Identify which cell holds the provided text, then report its [X, Y] central coordinate. 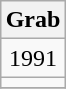
Grab [33, 20]
1991 [33, 58]
